From the cell containing the given text, extract its center point as [x, y] coordinate. 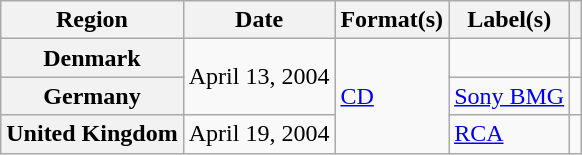
April 19, 2004 [259, 134]
Germany [92, 96]
Region [92, 20]
RCA [510, 134]
Label(s) [510, 20]
CD [392, 96]
April 13, 2004 [259, 77]
Sony BMG [510, 96]
Denmark [92, 58]
Date [259, 20]
United Kingdom [92, 134]
Format(s) [392, 20]
